Output the (X, Y) coordinate of the center of the cell containing the given text.  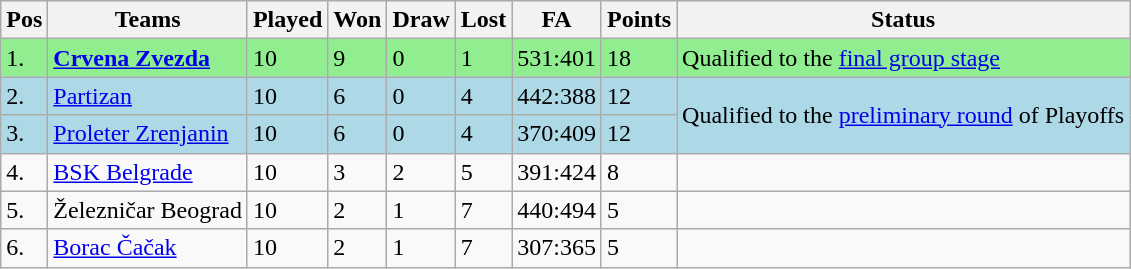
8 (638, 172)
Partizan (148, 96)
Played (287, 20)
Proleter Zrenjanin (148, 134)
5. (24, 210)
Borac Čačak (148, 248)
442:388 (557, 96)
FA (557, 20)
Železničar Beograd (148, 210)
Teams (148, 20)
9 (358, 58)
391:424 (557, 172)
370:409 (557, 134)
307:365 (557, 248)
3 (358, 172)
6. (24, 248)
Crvena Zvezda (148, 58)
BSK Belgrade (148, 172)
Draw (421, 20)
531:401 (557, 58)
Points (638, 20)
Lost (483, 20)
2. (24, 96)
1. (24, 58)
Status (904, 20)
Qualified to the preliminary round of Playoffs (904, 115)
4. (24, 172)
Won (358, 20)
3. (24, 134)
18 (638, 58)
Qualified to the final group stage (904, 58)
440:494 (557, 210)
Pos (24, 20)
